Pinpoint the cell where the given text exists, returning its [X, Y] midpoint coordinate. 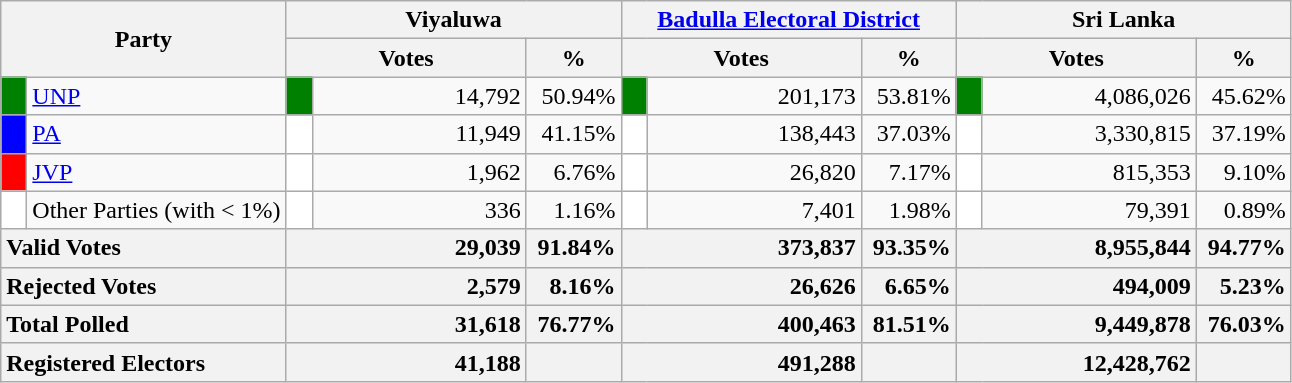
Total Polled [144, 324]
Other Parties (with < 1%) [156, 210]
37.03% [908, 134]
PA [156, 134]
94.77% [1244, 248]
373,837 [741, 248]
76.03% [1244, 324]
815,353 [1089, 172]
336 [419, 210]
9,449,878 [1076, 324]
JVP [156, 172]
37.19% [1244, 134]
7,401 [754, 210]
50.94% [574, 96]
UNP [156, 96]
4,086,026 [1089, 96]
93.35% [908, 248]
0.89% [1244, 210]
31,618 [406, 324]
8.16% [574, 286]
Registered Electors [144, 362]
494,009 [1076, 286]
79,391 [1089, 210]
29,039 [406, 248]
8,955,844 [1076, 248]
491,288 [741, 362]
12,428,762 [1076, 362]
45.62% [1244, 96]
6.65% [908, 286]
26,820 [754, 172]
76.77% [574, 324]
2,579 [406, 286]
7.17% [908, 172]
11,949 [419, 134]
41.15% [574, 134]
81.51% [908, 324]
14,792 [419, 96]
3,330,815 [1089, 134]
201,173 [754, 96]
400,463 [741, 324]
Valid Votes [144, 248]
Sri Lanka [1124, 20]
5.23% [1244, 286]
91.84% [574, 248]
1.98% [908, 210]
41,188 [406, 362]
Party [144, 39]
138,443 [754, 134]
1,962 [419, 172]
6.76% [574, 172]
53.81% [908, 96]
1.16% [574, 210]
Badulla Electoral District [788, 20]
Rejected Votes [144, 286]
9.10% [1244, 172]
26,626 [741, 286]
Viyaluwa [454, 20]
